From the cell containing the given text, extract its center point as (x, y) coordinate. 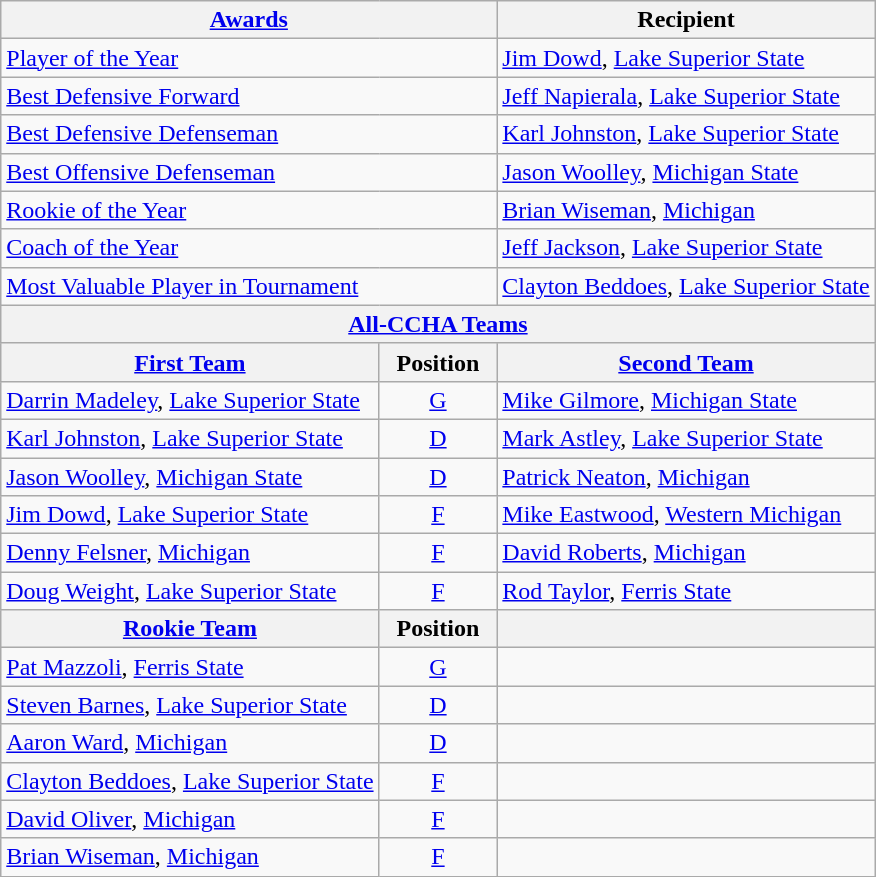
All-CCHA Teams (438, 324)
Most Valuable Player in Tournament (249, 286)
Aaron Ward, Michigan (190, 743)
Best Defensive Forward (249, 96)
Darrin Madeley, Lake Superior State (190, 400)
David Roberts, Michigan (686, 553)
Mike Eastwood, Western Michigan (686, 515)
Doug Weight, Lake Superior State (190, 591)
Second Team (686, 362)
Jeff Napierala, Lake Superior State (686, 96)
Best Defensive Defenseman (249, 134)
Best Offensive Defenseman (249, 172)
Rookie Team (190, 629)
First Team (190, 362)
Rod Taylor, Ferris State (686, 591)
Player of the Year (249, 58)
Steven Barnes, Lake Superior State (190, 705)
Mike Gilmore, Michigan State (686, 400)
Pat Mazzoli, Ferris State (190, 667)
Patrick Neaton, Michigan (686, 477)
Recipient (686, 20)
David Oliver, Michigan (190, 819)
Awards (249, 20)
Mark Astley, Lake Superior State (686, 438)
Coach of the Year (249, 248)
Jeff Jackson, Lake Superior State (686, 248)
Denny Felsner, Michigan (190, 553)
Rookie of the Year (249, 210)
